Capture the cell that displays the provided text and extract its (x, y) central coordinate. 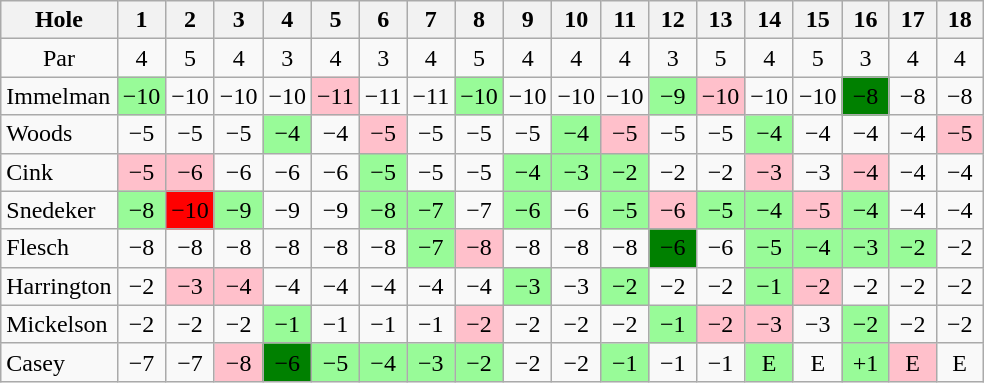
Snedeker (59, 210)
14 (770, 20)
+1 (866, 362)
Cink (59, 172)
17 (912, 20)
18 (960, 20)
10 (576, 20)
13 (720, 20)
Immelman (59, 96)
Flesch (59, 248)
7 (431, 20)
15 (818, 20)
Par (59, 58)
2 (190, 20)
Harrington (59, 286)
Mickelson (59, 324)
Hole (59, 20)
Woods (59, 134)
9 (528, 20)
6 (383, 20)
Casey (59, 362)
8 (480, 20)
11 (626, 20)
1 (142, 20)
12 (672, 20)
16 (866, 20)
